Pinpoint the cell where the given text exists, returning its (x, y) midpoint coordinate. 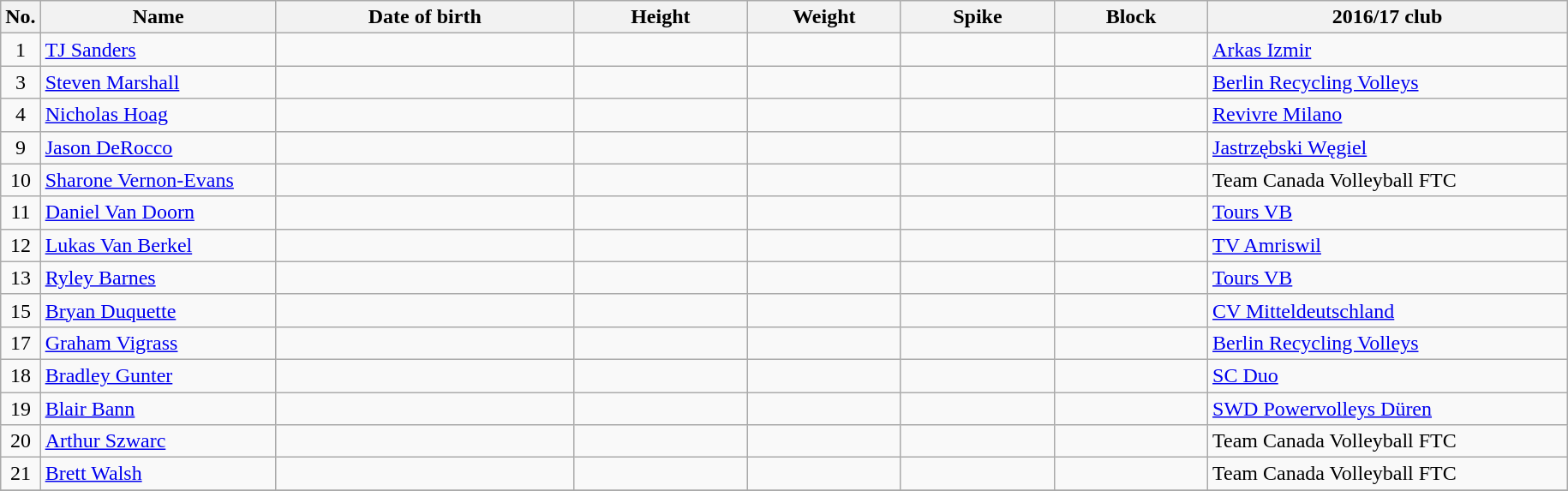
SC Duo (1388, 375)
Jastrzębski Węgiel (1388, 147)
Steven Marshall (158, 82)
20 (21, 441)
1 (21, 50)
2016/17 club (1388, 17)
19 (21, 409)
Weight (824, 17)
21 (21, 474)
18 (21, 375)
Brett Walsh (158, 474)
CV Mitteldeutschland (1388, 310)
Blair Bann (158, 409)
Sharone Vernon-Evans (158, 180)
13 (21, 278)
Date of birth (425, 17)
12 (21, 245)
Arkas Izmir (1388, 50)
3 (21, 82)
Revivre Milano (1388, 115)
4 (21, 115)
Bradley Gunter (158, 375)
Graham Vigrass (158, 343)
No. (21, 17)
15 (21, 310)
Lukas Van Berkel (158, 245)
Daniel Van Doorn (158, 213)
9 (21, 147)
Nicholas Hoag (158, 115)
SWD Powervolleys Düren (1388, 409)
TV Amriswil (1388, 245)
Spike (977, 17)
Block (1131, 17)
Name (158, 17)
Ryley Barnes (158, 278)
TJ Sanders (158, 50)
11 (21, 213)
Jason DeRocco (158, 147)
10 (21, 180)
Height (660, 17)
Arthur Szwarc (158, 441)
17 (21, 343)
Bryan Duquette (158, 310)
